Return the [x, y] coordinate for the center point of the cell that contains the specified text.  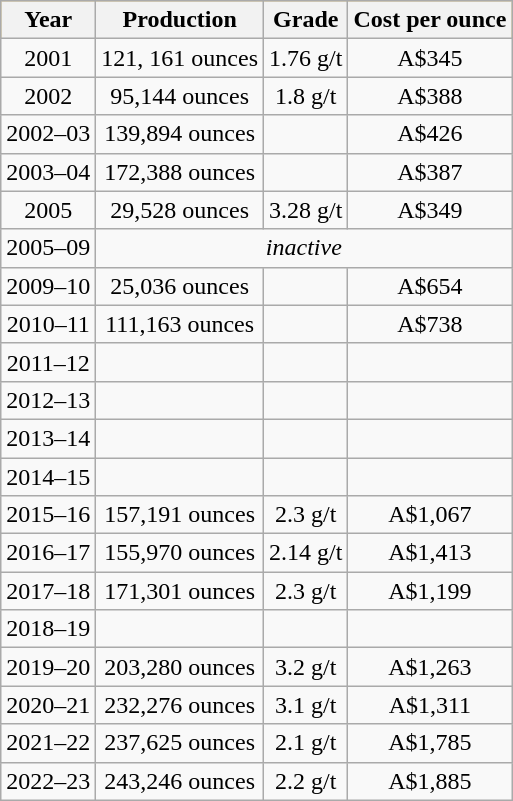
171,301 ounces [180, 591]
2002–03 [48, 134]
A$1,199 [430, 591]
2019–20 [48, 667]
A$1,413 [430, 553]
2014–15 [48, 477]
A$388 [430, 96]
A$1,785 [430, 743]
Cost per ounce [430, 20]
2001 [48, 58]
Year [48, 20]
A$1,263 [430, 667]
A$738 [430, 324]
155,970 ounces [180, 553]
A$349 [430, 210]
2018–19 [48, 629]
121, 161 ounces [180, 58]
2009–10 [48, 286]
2021–22 [48, 743]
1.76 g/t [306, 58]
2003–04 [48, 172]
A$387 [430, 172]
A$345 [430, 58]
3.1 g/t [306, 705]
2.2 g/t [306, 781]
2022–23 [48, 781]
2005 [48, 210]
A$1,885 [430, 781]
2015–16 [48, 515]
2010–11 [48, 324]
111,163 ounces [180, 324]
95,144 ounces [180, 96]
Grade [306, 20]
2016–17 [48, 553]
A$1,067 [430, 515]
3.2 g/t [306, 667]
2002 [48, 96]
139,894 ounces [180, 134]
2011–12 [48, 362]
2012–13 [48, 400]
243,246 ounces [180, 781]
2017–18 [48, 591]
203,280 ounces [180, 667]
2020–21 [48, 705]
25,036 ounces [180, 286]
A$654 [430, 286]
172,388 ounces [180, 172]
inactive [304, 248]
2005–09 [48, 248]
232,276 ounces [180, 705]
157,191 ounces [180, 515]
237,625 ounces [180, 743]
2.14 g/t [306, 553]
3.28 g/t [306, 210]
Production [180, 20]
A$1,311 [430, 705]
A$426 [430, 134]
2013–14 [48, 438]
2.1 g/t [306, 743]
1.8 g/t [306, 96]
29,528 ounces [180, 210]
